Locate the cell with the specified text and output its [X, Y] center coordinate. 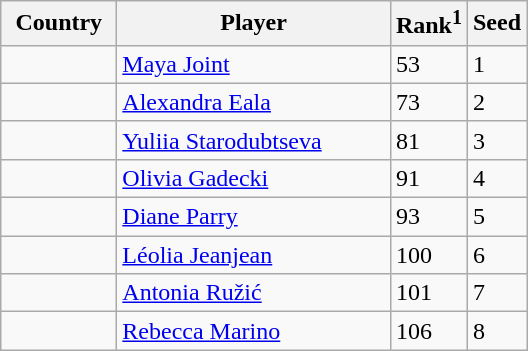
Yuliia Starodubtseva [254, 140]
100 [428, 255]
4 [496, 178]
106 [428, 331]
6 [496, 255]
91 [428, 178]
Olivia Gadecki [254, 178]
Player [254, 24]
93 [428, 217]
Antonia Ružić [254, 293]
5 [496, 217]
3 [496, 140]
101 [428, 293]
Léolia Jeanjean [254, 255]
53 [428, 64]
Diane Parry [254, 217]
Rebecca Marino [254, 331]
2 [496, 102]
Alexandra Eala [254, 102]
1 [496, 64]
Country [59, 24]
Maya Joint [254, 64]
Rank1 [428, 24]
73 [428, 102]
8 [496, 331]
81 [428, 140]
Seed [496, 24]
7 [496, 293]
